Detect which cell encompasses the target text, then output its (x, y) center coordinate. 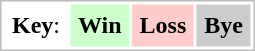
Bye (224, 25)
Win (100, 25)
Key: (36, 25)
Loss (163, 25)
